Locate the cell with the specified text and output its [X, Y] center coordinate. 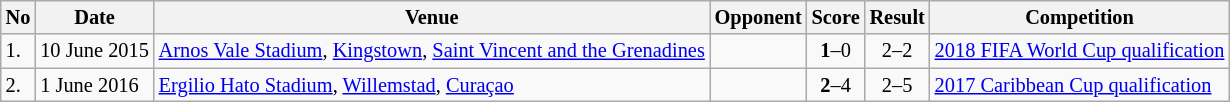
2–5 [898, 85]
Opponent [758, 17]
Competition [1080, 17]
1 June 2016 [94, 85]
Ergilio Hato Stadium, Willemstad, Curaçao [432, 85]
2. [18, 85]
2018 FIFA World Cup qualification [1080, 51]
1. [18, 51]
10 June 2015 [94, 51]
Arnos Vale Stadium, Kingstown, Saint Vincent and the Grenadines [432, 51]
Result [898, 17]
Score [836, 17]
Date [94, 17]
2017 Caribbean Cup qualification [1080, 85]
1–0 [836, 51]
2–2 [898, 51]
Venue [432, 17]
No [18, 17]
2–4 [836, 85]
